Identify which cell holds the provided text, then report its [X, Y] central coordinate. 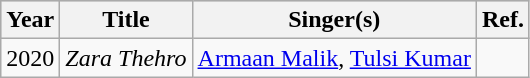
Title [126, 20]
2020 [30, 58]
Singer(s) [334, 20]
Ref. [502, 20]
Zara Thehro [126, 58]
Year [30, 20]
Armaan Malik, Tulsi Kumar [334, 58]
